Capture the cell that displays the provided text and extract its [x, y] central coordinate. 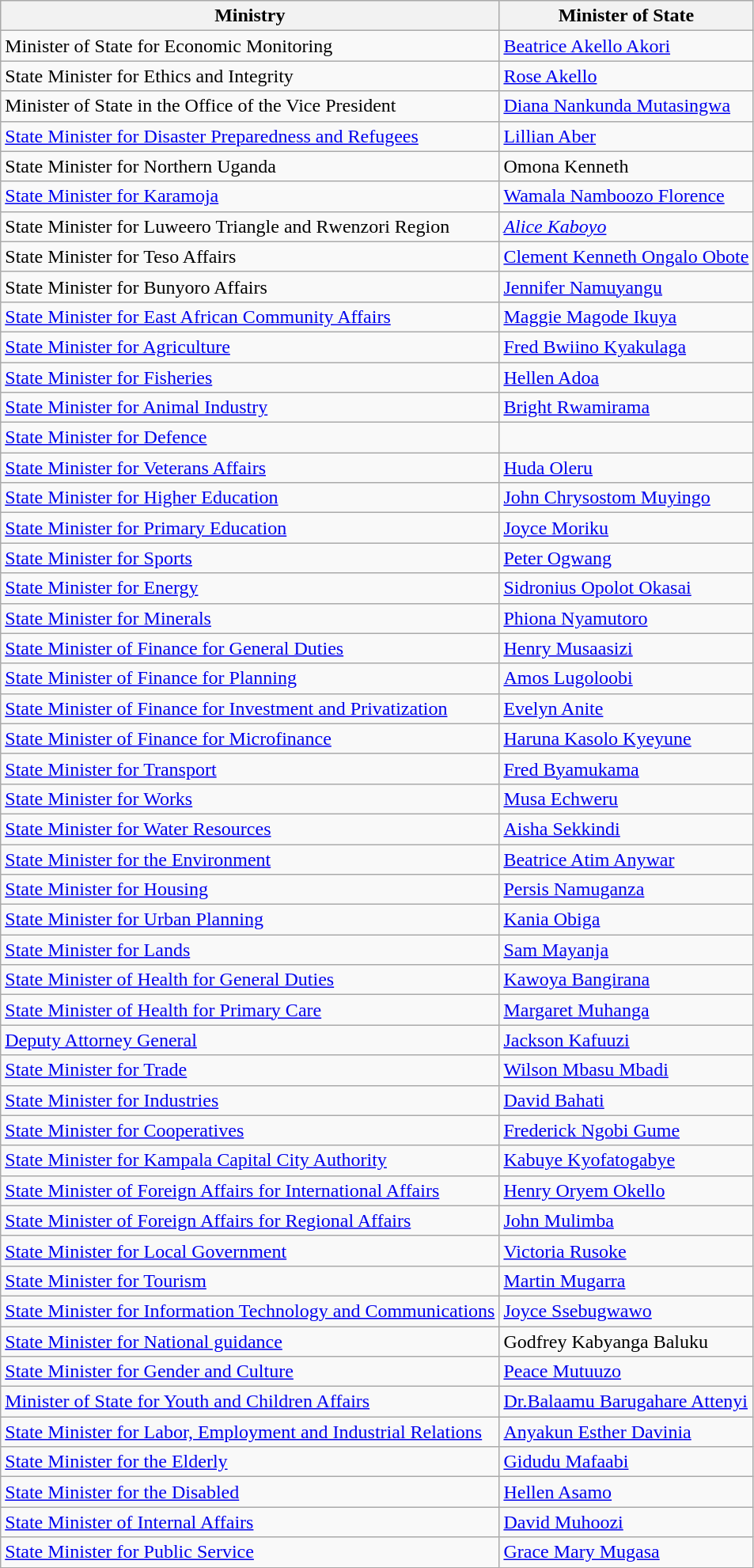
State Minister of Internal Affairs [250, 1522]
Joyce Moriku [627, 528]
Lillian Aber [627, 136]
State Minister for East African Community Affairs [250, 317]
Phiona Nyamutoro [627, 618]
State Minister for Water Resources [250, 829]
Minister of State [627, 16]
State Minister for Fisheries [250, 378]
State Minister for Higher Education [250, 498]
Ministry [250, 16]
State Minister for Lands [250, 950]
Martin Mugarra [627, 1281]
State Minister for Information Technology and Communications [250, 1311]
David Bahati [627, 1100]
State Minister for the Disabled [250, 1492]
State Minister for Disaster Preparedness and Refugees [250, 136]
Wilson Mbasu Mbadi [627, 1070]
Henry Musaasizi [627, 648]
State Minister for the Elderly [250, 1462]
State Minister for Cooperatives [250, 1130]
State Minister of Finance for Investment and Privatization [250, 708]
State Minister for Agriculture [250, 347]
Minister of State for Economic Monitoring [250, 46]
Henry Oryem Okello [627, 1190]
Hellen Asamo [627, 1492]
State Minister for Public Service [250, 1552]
State Minister for Works [250, 799]
State Minister for the Environment [250, 859]
Peace Mutuuzo [627, 1372]
Peter Ogwang [627, 558]
Minister of State for Youth and Children Affairs [250, 1402]
State Minister for Minerals [250, 618]
State Minister of Foreign Affairs for International Affairs [250, 1190]
State Minister of Foreign Affairs for Regional Affairs [250, 1221]
Huda Oleru [627, 468]
Rose Akello [627, 76]
Gidudu Mafaabi [627, 1462]
State Minister for Transport [250, 769]
State Minister for Urban Planning [250, 920]
John Mulimba [627, 1221]
Kawoya Bangirana [627, 980]
State Minister of Finance for Planning [250, 678]
State Minister for Defence [250, 438]
Godfrey Kabyanga Baluku [627, 1342]
Margaret Muhanga [627, 1010]
Wamala Namboozo Florence [627, 196]
Maggie Magode Ikuya [627, 317]
Persis Namuganza [627, 890]
Jennifer Namuyangu [627, 287]
Deputy Attorney General [250, 1040]
State Minister of Finance for Microfinance [250, 738]
Jackson Kafuuzi [627, 1040]
John Chrysostom Muyingo [627, 498]
State Minister for Energy [250, 588]
Sidronius Opolot Okasai [627, 588]
State Minister for Industries [250, 1100]
Frederick Ngobi Gume [627, 1130]
Beatrice Atim Anywar [627, 859]
Clement Kenneth Ongalo Obote [627, 256]
Haruna Kasolo Kyeyune [627, 738]
Omona Kenneth [627, 166]
State Minister for Ethics and Integrity [250, 76]
Diana Nankunda Mutasingwa [627, 106]
Joyce Ssebugwawo [627, 1311]
State Minister for Sports [250, 558]
State Minister of Health for Primary Care [250, 1010]
Aisha Sekkindi [627, 829]
David Muhoozi [627, 1522]
State Minister for Primary Education [250, 528]
Dr.Balaamu Barugahare Attenyi [627, 1402]
Kabuye Kyofatogabye [627, 1160]
Minister of State in the Office of the Vice President [250, 106]
Evelyn Anite [627, 708]
Fred Bwiino Kyakulaga [627, 347]
State Minister for Karamoja [250, 196]
Grace Mary Mugasa [627, 1552]
Anyakun Esther Davinia [627, 1432]
Kania Obiga [627, 920]
State Minister of Finance for General Duties [250, 648]
State Minister for Trade [250, 1070]
State Minister for Teso Affairs [250, 256]
Musa Echweru [627, 799]
State Minister for Labor, Employment and Industrial Relations [250, 1432]
State Minister for Housing [250, 890]
State Minister for Local Government [250, 1251]
State Minister for Northern Uganda [250, 166]
Sam Mayanja [627, 950]
Fred Byamukama [627, 769]
Hellen Adoa [627, 378]
State Minister for Veterans Affairs [250, 468]
State Minister for Luweero Triangle and Rwenzori Region [250, 226]
State Minister for Gender and Culture [250, 1372]
Amos Lugoloobi [627, 678]
State Minister for Animal Industry [250, 408]
Victoria Rusoke [627, 1251]
State Minister for National guidance [250, 1342]
Alice Kaboyo [627, 226]
State Minister for Tourism [250, 1281]
State Minister of Health for General Duties [250, 980]
Bright Rwamirama [627, 408]
State Minister for Bunyoro Affairs [250, 287]
Beatrice Akello Akori [627, 46]
State Minister for Kampala Capital City Authority [250, 1160]
